Search for the cell housing the specified text and yield its (x, y) center coordinate. 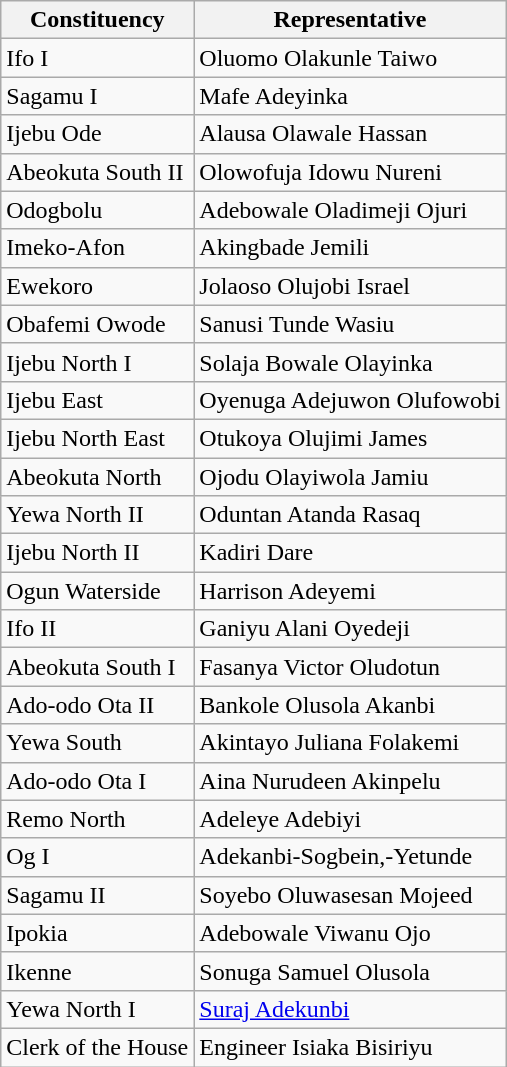
Ipokia (98, 933)
Ikenne (98, 971)
Solaja Bowale Olayinka (350, 362)
Fasanya Victor Oludotun (350, 667)
Sagamu I (98, 96)
Sagamu II (98, 895)
Engineer Isiaka Bisiriyu (350, 1047)
Olowofuja Idowu Nureni (350, 172)
Otukoya Olujimi James (350, 438)
Ijebu Ode (98, 134)
Sanusi Tunde Wasiu (350, 324)
Yewa North II (98, 515)
Oduntan Atanda Rasaq (350, 515)
Adekanbi-Sogbein,-Yetunde (350, 857)
Abeokuta South II (98, 172)
Ijebu East (98, 400)
Clerk of the House (98, 1047)
Constituency (98, 20)
Ewekoro (98, 286)
Ado-odo Ota I (98, 781)
Jolaoso Olujobi Israel (350, 286)
Representative (350, 20)
Ganiyu Alani Oyedeji (350, 629)
Oyenuga Adejuwon Olufowobi (350, 400)
Soyebo Oluwasesan Mojeed (350, 895)
Bankole Olusola Akanbi (350, 705)
Adebowale Viwanu Ojo (350, 933)
Suraj Adekunbi (350, 1009)
Akintayo Juliana Folakemi (350, 743)
Ijebu North I (98, 362)
Odogbolu (98, 210)
Aina Nurudeen Akinpelu (350, 781)
Imeko-Afon (98, 248)
Ifo I (98, 58)
Abeokuta North (98, 477)
Remo North (98, 819)
Abeokuta South I (98, 667)
Sonuga Samuel Olusola (350, 971)
Adeleye Adebiyi (350, 819)
Ifo II (98, 629)
Ijebu North II (98, 553)
Obafemi Owode (98, 324)
Alausa Olawale Hassan (350, 134)
Ado-odo Ota II (98, 705)
Akingbade Jemili (350, 248)
Yewa North I (98, 1009)
Harrison Adeyemi (350, 591)
Og I (98, 857)
Adebowale Oladimeji Ojuri (350, 210)
Ojodu Olayiwola Jamiu (350, 477)
Yewa South (98, 743)
Ogun Waterside (98, 591)
Mafe Adeyinka (350, 96)
Oluomo Olakunle Taiwo (350, 58)
Kadiri Dare (350, 553)
Ijebu North East (98, 438)
